Determine the (x, y) coordinate at the center of the cell enclosing the given text.  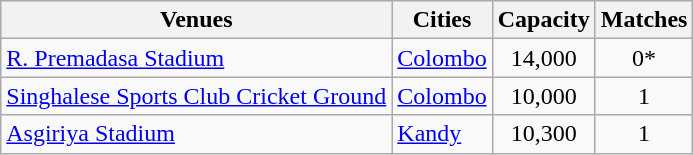
Venues (196, 20)
10,300 (544, 134)
Cities (442, 20)
10,000 (544, 96)
Singhalese Sports Club Cricket Ground (196, 96)
Matches (644, 20)
Capacity (544, 20)
Asgiriya Stadium (196, 134)
0* (644, 58)
R. Premadasa Stadium (196, 58)
14,000 (544, 58)
Kandy (442, 134)
